Determine the (x, y) coordinate at the center of the cell enclosing the given text.  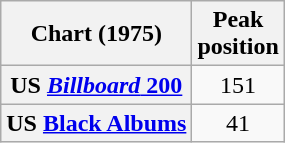
Peakposition (238, 34)
151 (238, 85)
41 (238, 123)
US Black Albums (96, 123)
Chart (1975) (96, 34)
US Billboard 200 (96, 85)
